Return (x, y) of the center of cell containing provided text 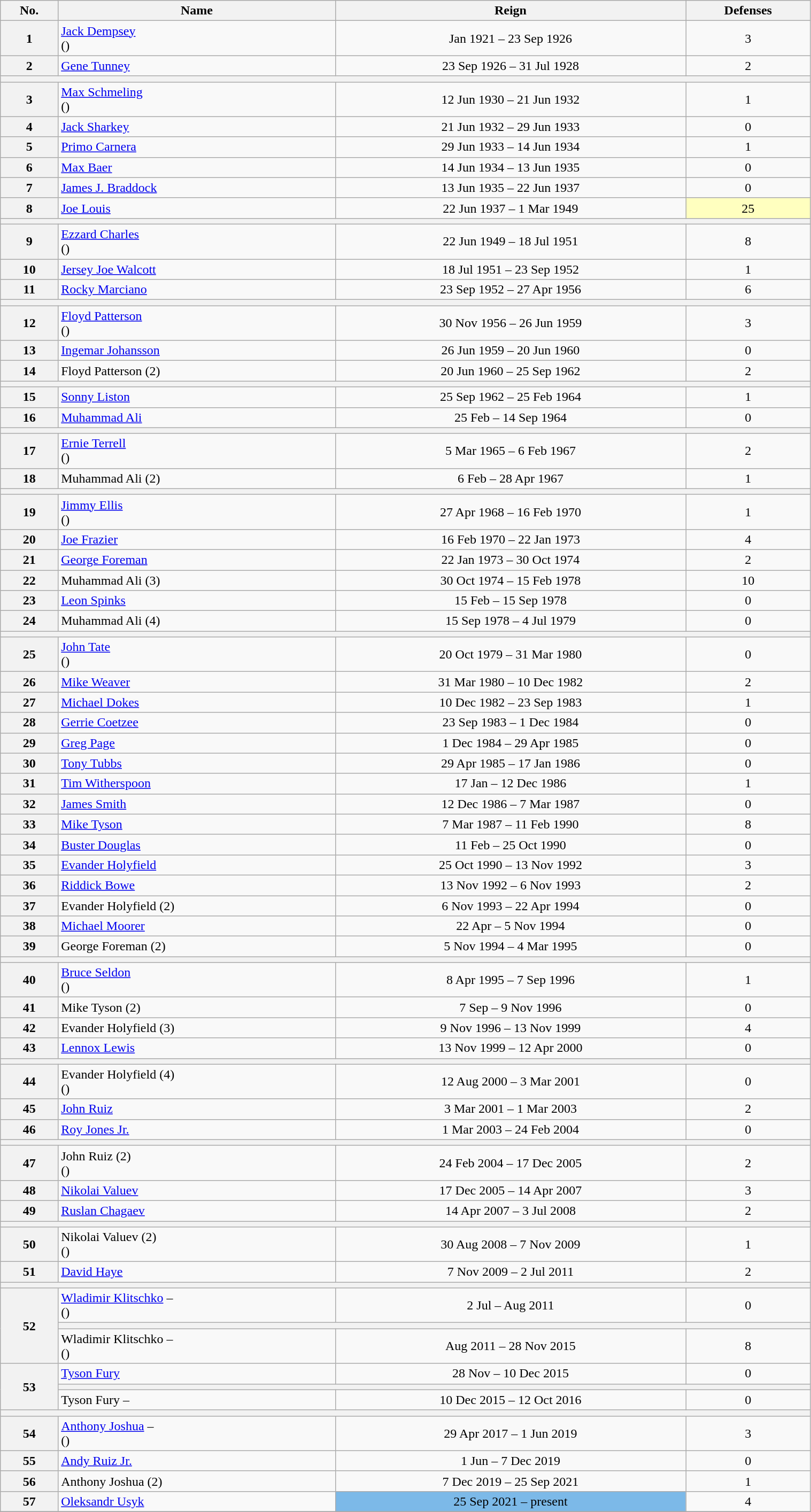
30 Aug 2008 – 7 Nov 2009 (510, 1244)
No. (29, 11)
28 (29, 723)
26 (29, 682)
3 Mar 2001 – 1 Mar 2003 (510, 1109)
Evander Holyfield (3) (197, 1028)
15 Sep 1978 – 4 Jul 1979 (510, 621)
Jersey Joe Walcott (197, 269)
30 Oct 1974 – 15 Feb 1978 (510, 580)
11 Feb – 25 Oct 1990 (510, 844)
27 (29, 702)
Floyd Patterson (2) (197, 371)
19 (29, 512)
11 (29, 290)
James J. Braddock (197, 188)
Muhammad Ali (3) (197, 580)
Anthony Joshua – () (197, 1433)
5 Nov 1994 – 4 Mar 1995 (510, 947)
39 (29, 947)
Anthony Joshua (2) (197, 1481)
20 Jun 1960 – 25 Sep 1962 (510, 371)
Gerrie Coetzee (197, 723)
George Foreman (2) (197, 947)
29 Jun 1933 – 14 Jun 1934 (510, 147)
Jack Dempsey() (197, 38)
Ernie Terrell() (197, 451)
13 Nov 1999 – 12 Apr 2000 (510, 1048)
13 (29, 351)
32 (29, 804)
34 (29, 844)
18 (29, 478)
Jan 1921 – 23 Sep 1926 (510, 38)
47 (29, 1163)
57 (29, 1501)
Mike Tyson (2) (197, 1007)
15 Feb – 15 Sep 1978 (510, 601)
24 (29, 621)
56 (29, 1481)
6 Nov 1993 – 22 Apr 1994 (510, 906)
46 (29, 1129)
22 Jun 1949 – 18 Jul 1951 (510, 242)
21 (29, 560)
Tyson Fury (197, 1374)
26 Jun 1959 – 20 Jun 1960 (510, 351)
Michael Moorer (197, 926)
28 Nov – 10 Dec 2015 (510, 1374)
23 Sep 1983 – 1 Dec 1984 (510, 723)
12 Aug 2000 – 3 Mar 2001 (510, 1082)
18 Jul 1951 – 23 Sep 1952 (510, 269)
Buster Douglas (197, 844)
7 Nov 2009 – 2 Jul 2011 (510, 1272)
21 Jun 1932 – 29 Jun 1933 (510, 127)
1 Dec 1984 – 29 Apr 1985 (510, 743)
29 (29, 743)
Evander Holyfield (197, 865)
Muhammad Ali (2) (197, 478)
41 (29, 1007)
22 Jan 1973 – 30 Oct 1974 (510, 560)
Ruslan Chagaev (197, 1211)
7 Sep – 9 Nov 1996 (510, 1007)
John Ruiz (197, 1109)
Riddick Bowe (197, 885)
55 (29, 1461)
45 (29, 1109)
Ingemar Johansson (197, 351)
Andy Ruiz Jr. (197, 1461)
5 (29, 147)
42 (29, 1028)
50 (29, 1244)
44 (29, 1082)
Mike Weaver (197, 682)
13 Nov 1992 – 6 Nov 1993 (510, 885)
16 Feb 1970 – 22 Jan 1973 (510, 539)
36 (29, 885)
Joe Louis (197, 208)
33 (29, 824)
Roy Jones Jr. (197, 1129)
40 (29, 980)
23 Sep 1926 – 31 Jul 1928 (510, 66)
Oleksandr Usyk (197, 1501)
Tyson Fury – (197, 1400)
31 Mar 1980 – 10 Dec 1982 (510, 682)
51 (29, 1272)
6 Feb – 28 Apr 1967 (510, 478)
Aug 2011 – 28 Nov 2015 (510, 1346)
James Smith (197, 804)
Max Schmeling() (197, 99)
John Ruiz (2)() (197, 1163)
10 Dec 1982 – 23 Sep 1983 (510, 702)
22 (29, 580)
Max Baer (197, 167)
Rocky Marciano (197, 290)
Nikolai Valuev (197, 1190)
Bruce Seldon() (197, 980)
49 (29, 1211)
25 Sep 1962 – 25 Feb 1964 (510, 397)
Defenses (748, 11)
Evander Holyfield (4)() (197, 1082)
14 Jun 1934 – 13 Jun 1935 (510, 167)
23 (29, 601)
Muhammad Ali (4) (197, 621)
Tony Tubbs (197, 763)
Jimmy Ellis() (197, 512)
John Tate() (197, 654)
53 (29, 1386)
Name (197, 11)
22 Jun 1937 – 1 Mar 1949 (510, 208)
Joe Frazier (197, 539)
Greg Page (197, 743)
24 Feb 2004 – 17 Dec 2005 (510, 1163)
Michael Dokes (197, 702)
David Haye (197, 1272)
20 (29, 539)
30 Nov 1956 – 26 Jun 1959 (510, 323)
48 (29, 1190)
35 (29, 865)
54 (29, 1433)
Jack Sharkey (197, 127)
52 (29, 1325)
17 Dec 2005 – 14 Apr 2007 (510, 1190)
22 Apr – 5 Nov 1994 (510, 926)
Primo Carnera (197, 147)
Floyd Patterson() (197, 323)
27 Apr 1968 – 16 Feb 1970 (510, 512)
38 (29, 926)
15 (29, 397)
Leon Spinks (197, 601)
George Foreman (197, 560)
2 Jul – Aug 2011 (510, 1305)
25 Sep 2021 – present (510, 1501)
Gene Tunney (197, 66)
5 Mar 1965 – 6 Feb 1967 (510, 451)
Ezzard Charles() (197, 242)
8 Apr 1995 – 7 Sep 1996 (510, 980)
7 Dec 2019 – 25 Sep 2021 (510, 1481)
17 (29, 451)
9 (29, 242)
Nikolai Valuev (2)() (197, 1244)
16 (29, 417)
Tim Witherspoon (197, 784)
30 (29, 763)
12 Jun 1930 – 21 Jun 1932 (510, 99)
12 Dec 1986 – 7 Mar 1987 (510, 804)
37 (29, 906)
7 Mar 1987 – 11 Feb 1990 (510, 824)
Lennox Lewis (197, 1048)
10 Dec 2015 – 12 Oct 2016 (510, 1400)
31 (29, 784)
Sonny Liston (197, 397)
43 (29, 1048)
Reign (510, 11)
9 Nov 1996 – 13 Nov 1999 (510, 1028)
17 Jan – 12 Dec 1986 (510, 784)
29 Apr 2017 – 1 Jun 2019 (510, 1433)
1 Mar 2003 – 24 Feb 2004 (510, 1129)
1 Jun – 7 Dec 2019 (510, 1461)
14 Apr 2007 – 3 Jul 2008 (510, 1211)
14 (29, 371)
12 (29, 323)
20 Oct 1979 – 31 Mar 1980 (510, 654)
25 Oct 1990 – 13 Nov 1992 (510, 865)
23 Sep 1952 – 27 Apr 1956 (510, 290)
7 (29, 188)
25 Feb – 14 Sep 1964 (510, 417)
Evander Holyfield (2) (197, 906)
29 Apr 1985 – 17 Jan 1986 (510, 763)
Muhammad Ali (197, 417)
Mike Tyson (197, 824)
13 Jun 1935 – 22 Jun 1937 (510, 188)
